Provide the [X, Y] coordinate of the cell's center where the given text is located.  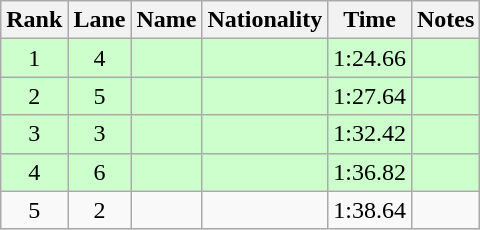
1:36.82 [370, 172]
Nationality [265, 20]
Notes [445, 20]
1:32.42 [370, 134]
1 [34, 58]
6 [100, 172]
1:38.64 [370, 210]
Time [370, 20]
1:27.64 [370, 96]
Name [166, 20]
Lane [100, 20]
Rank [34, 20]
1:24.66 [370, 58]
